Find where the given text appears and provide that cell's center as [x, y] coordinate. 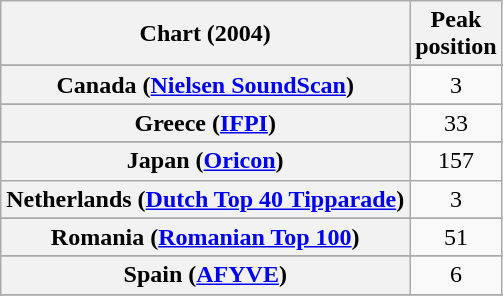
Peakposition [456, 34]
Netherlands (Dutch Top 40 Tipparade) [206, 199]
33 [456, 123]
Canada (Nielsen SoundScan) [206, 85]
157 [456, 161]
Chart (2004) [206, 34]
Greece (IFPI) [206, 123]
Romania (Romanian Top 100) [206, 237]
6 [456, 275]
Spain (AFYVE) [206, 275]
51 [456, 237]
Japan (Oricon) [206, 161]
